Detect which cell encompasses the target text, then output its (x, y) center coordinate. 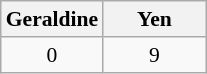
Geraldine (52, 19)
0 (52, 55)
9 (154, 55)
Yen (154, 19)
